Return (X, Y) of the center of cell containing provided text 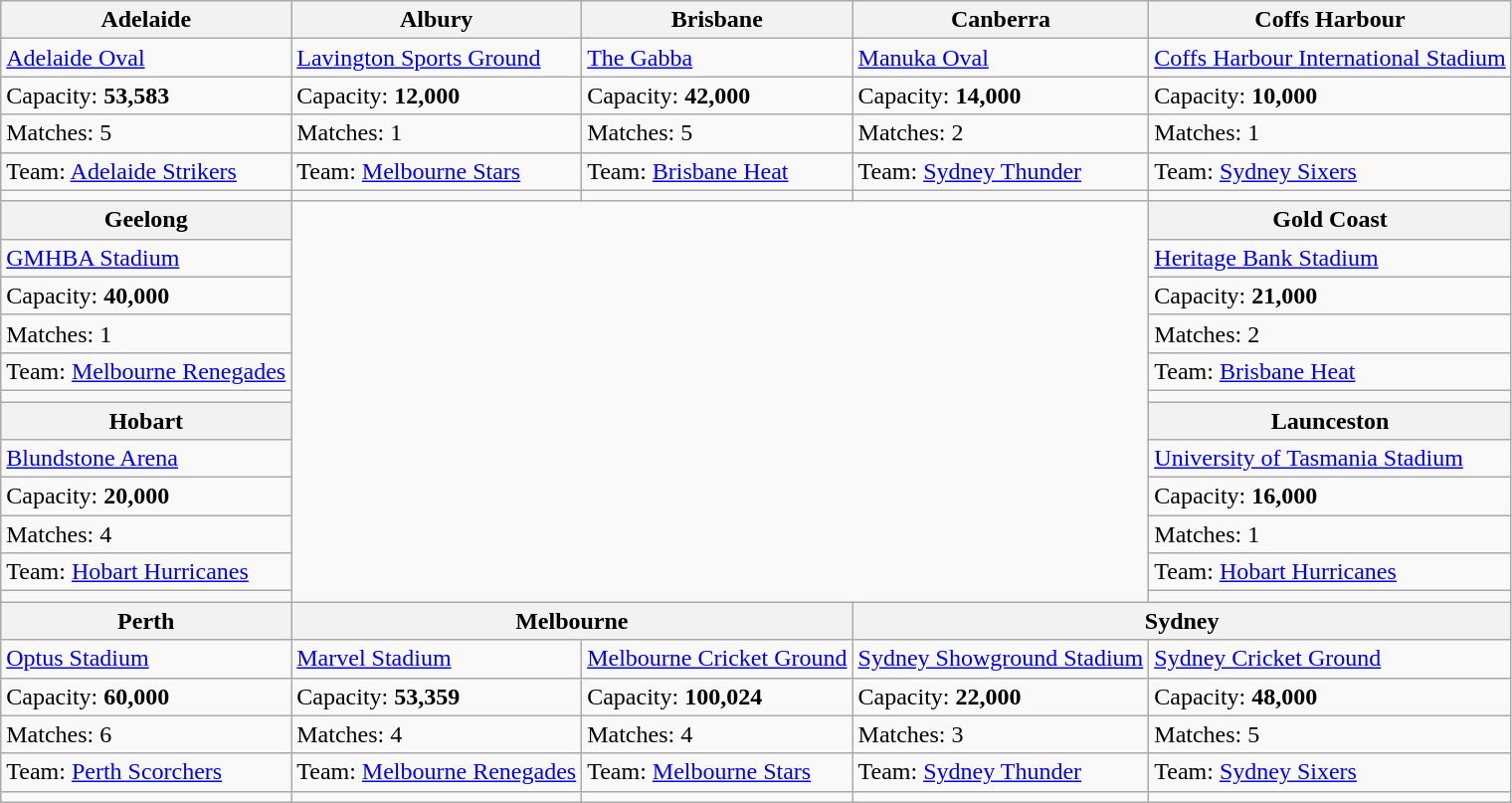
Adelaide Oval (146, 58)
Capacity: 60,000 (146, 697)
Melbourne (572, 621)
Sydney Cricket Ground (1331, 659)
University of Tasmania Stadium (1331, 459)
Adelaide (146, 20)
Manuka Oval (1001, 58)
Sydney Showground Stadium (1001, 659)
Matches: 6 (146, 734)
Capacity: 53,359 (437, 697)
Optus Stadium (146, 659)
Capacity: 21,000 (1331, 296)
Capacity: 53,583 (146, 96)
The Gabba (717, 58)
Albury (437, 20)
Canberra (1001, 20)
Capacity: 16,000 (1331, 497)
Team: Perth Scorchers (146, 772)
Coffs Harbour International Stadium (1331, 58)
Coffs Harbour (1331, 20)
Capacity: 22,000 (1001, 697)
Brisbane (717, 20)
Geelong (146, 220)
Lavington Sports Ground (437, 58)
Perth (146, 621)
Melbourne Cricket Ground (717, 659)
Capacity: 14,000 (1001, 96)
Launceston (1331, 421)
Hobart (146, 421)
GMHBA Stadium (146, 258)
Capacity: 48,000 (1331, 697)
Capacity: 100,024 (717, 697)
Team: Adelaide Strikers (146, 171)
Heritage Bank Stadium (1331, 258)
Blundstone Arena (146, 459)
Capacity: 12,000 (437, 96)
Gold Coast (1331, 220)
Capacity: 42,000 (717, 96)
Capacity: 20,000 (146, 497)
Capacity: 40,000 (146, 296)
Matches: 3 (1001, 734)
Sydney (1182, 621)
Marvel Stadium (437, 659)
Capacity: 10,000 (1331, 96)
